Extract the [X, Y] coordinate from the center of the cell holding the provided text.  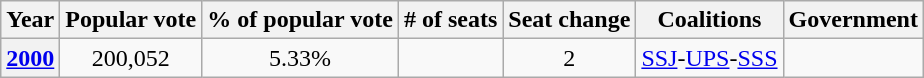
5.33% [300, 58]
Coalitions [710, 20]
SSJ-UPS-SSS [710, 58]
% of popular vote [300, 20]
Popular vote [131, 20]
2000 [30, 58]
Government [853, 20]
Year [30, 20]
2 [570, 58]
200,052 [131, 58]
Seat change [570, 20]
# of seats [450, 20]
